Capture the cell that displays the provided text and extract its [X, Y] central coordinate. 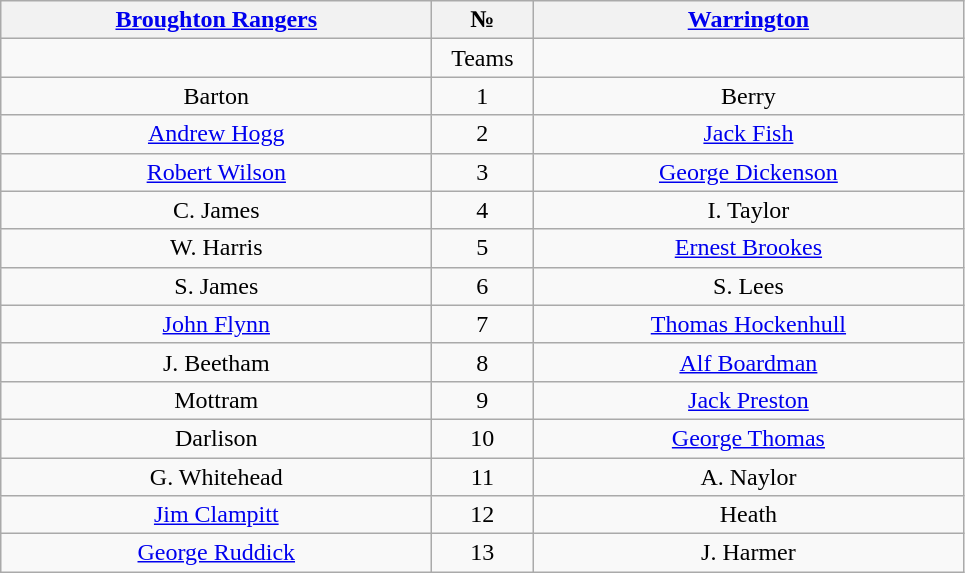
Barton [216, 96]
Mottram [216, 400]
7 [482, 324]
1 [482, 96]
Jack Preston [748, 400]
G. Whitehead [216, 477]
12 [482, 515]
Berry [748, 96]
Teams [482, 58]
Warrington [748, 20]
Jim Clampitt [216, 515]
George Ruddick [216, 553]
4 [482, 210]
10 [482, 438]
Alf Boardman [748, 362]
3 [482, 172]
W. Harris [216, 248]
Jack Fish [748, 134]
№ [482, 20]
J. Beetham [216, 362]
I. Taylor [748, 210]
Heath [748, 515]
C. James [216, 210]
11 [482, 477]
S. Lees [748, 286]
Darlison [216, 438]
J. Harmer [748, 553]
13 [482, 553]
Ernest Brookes [748, 248]
Broughton Rangers [216, 20]
John Flynn [216, 324]
A. Naylor [748, 477]
6 [482, 286]
9 [482, 400]
George Thomas [748, 438]
8 [482, 362]
Robert Wilson [216, 172]
Andrew Hogg [216, 134]
George Dickenson [748, 172]
5 [482, 248]
2 [482, 134]
Thomas Hockenhull [748, 324]
S. James [216, 286]
